Provide the (X, Y) coordinate of the cell's center where the given text is located.  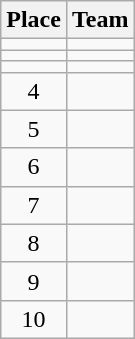
6 (34, 167)
7 (34, 205)
Team (100, 20)
Place (34, 20)
8 (34, 243)
5 (34, 129)
9 (34, 281)
4 (34, 91)
10 (34, 319)
